Identify which cell holds the provided text, then report its [X, Y] central coordinate. 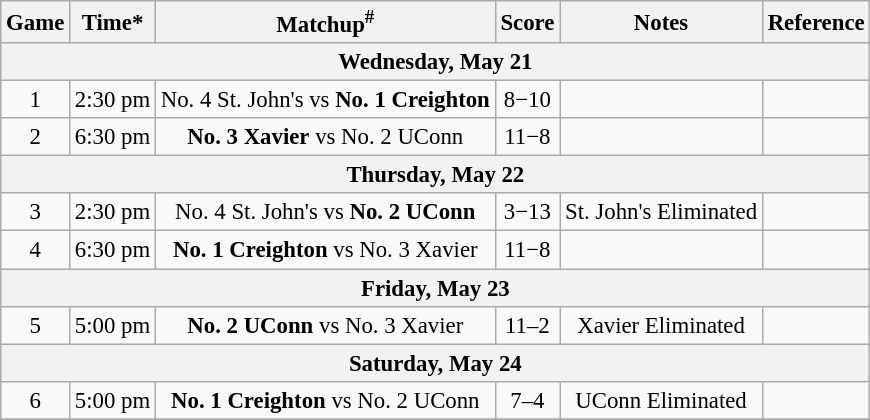
No. 1 Creighton vs No. 2 UConn [325, 400]
11–2 [528, 325]
Score [528, 22]
Matchup# [325, 22]
Saturday, May 24 [436, 363]
No. 4 St. John's vs No. 2 UConn [325, 213]
3 [36, 213]
Time* [113, 22]
1 [36, 100]
No. 1 Creighton vs No. 3 Xavier [325, 250]
St. John's Eliminated [662, 213]
8−10 [528, 100]
3−13 [528, 213]
Xavier Eliminated [662, 325]
7–4 [528, 400]
6 [36, 400]
Thursday, May 22 [436, 175]
UConn Eliminated [662, 400]
Notes [662, 22]
Game [36, 22]
No. 4 St. John's vs No. 1 Creighton [325, 100]
Reference [816, 22]
Wednesday, May 21 [436, 62]
2 [36, 137]
4 [36, 250]
5 [36, 325]
No. 3 Xavier vs No. 2 UConn [325, 137]
No. 2 UConn vs No. 3 Xavier [325, 325]
Friday, May 23 [436, 288]
